Pinpoint the cell where the given text exists, returning its [X, Y] midpoint coordinate. 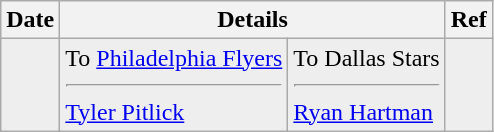
Details [252, 20]
Date [30, 20]
To Philadelphia FlyersTyler Pitlick [174, 85]
Ref [468, 20]
To Dallas StarsRyan Hartman [366, 85]
